Return [X, Y] of the center of cell containing provided text 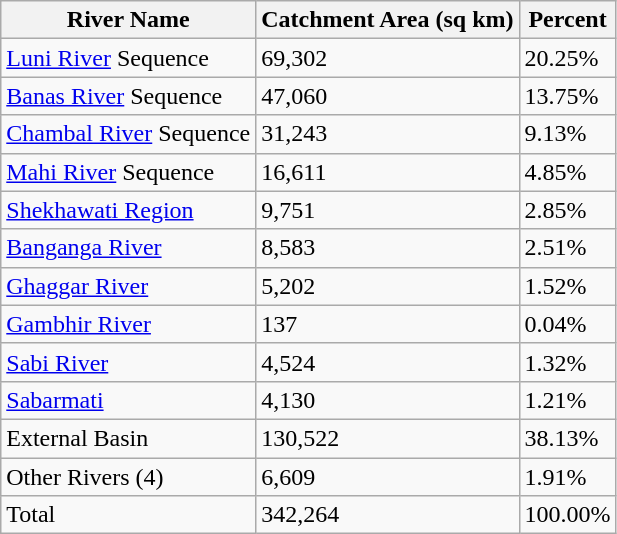
0.04% [568, 324]
Sabi River [128, 362]
100.00% [568, 515]
69,302 [388, 58]
Total [128, 515]
Banganga River [128, 248]
130,522 [388, 438]
4.85% [568, 172]
2.51% [568, 248]
Shekhawati Region [128, 210]
20.25% [568, 58]
Chambal River Sequence [128, 134]
Luni River Sequence [128, 58]
1.21% [568, 400]
Ghaggar River [128, 286]
9,751 [388, 210]
47,060 [388, 96]
1.52% [568, 286]
Percent [568, 20]
Mahi River Sequence [128, 172]
31,243 [388, 134]
4,524 [388, 362]
13.75% [568, 96]
8,583 [388, 248]
External Basin [128, 438]
Banas River Sequence [128, 96]
Catchment Area (sq km) [388, 20]
5,202 [388, 286]
38.13% [568, 438]
River Name [128, 20]
137 [388, 324]
6,609 [388, 477]
9.13% [568, 134]
342,264 [388, 515]
16,611 [388, 172]
1.32% [568, 362]
1.91% [568, 477]
4,130 [388, 400]
Gambhir River [128, 324]
Other Rivers (4) [128, 477]
2.85% [568, 210]
Sabarmati [128, 400]
